Determine the [x, y] coordinate at the center of the cell enclosing the given text.  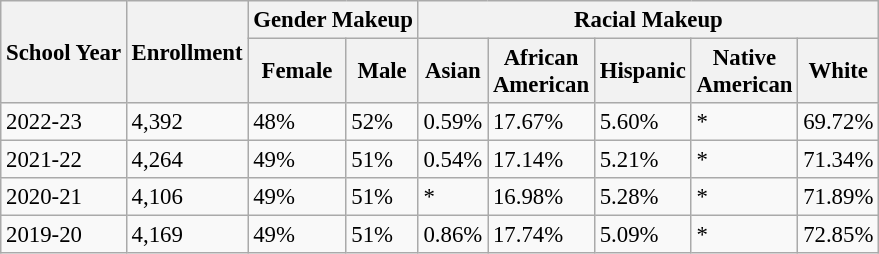
0.54% [452, 160]
Native American [744, 72]
4,169 [187, 235]
4,392 [187, 122]
69.72% [838, 122]
0.59% [452, 122]
2019-20 [64, 235]
4,106 [187, 197]
71.34% [838, 160]
Asian [452, 72]
White [838, 72]
African American [542, 72]
5.28% [642, 197]
Gender Makeup [333, 20]
5.09% [642, 235]
2020-21 [64, 197]
Male [382, 72]
5.21% [642, 160]
72.85% [838, 235]
17.14% [542, 160]
School Year [64, 52]
71.89% [838, 197]
17.74% [542, 235]
52% [382, 122]
4,264 [187, 160]
0.86% [452, 235]
Racial Makeup [648, 20]
5.60% [642, 122]
16.98% [542, 197]
Enrollment [187, 52]
2021-22 [64, 160]
48% [297, 122]
2022-23 [64, 122]
Female [297, 72]
17.67% [542, 122]
Hispanic [642, 72]
